From the cell containing the given text, extract its center point as [x, y] coordinate. 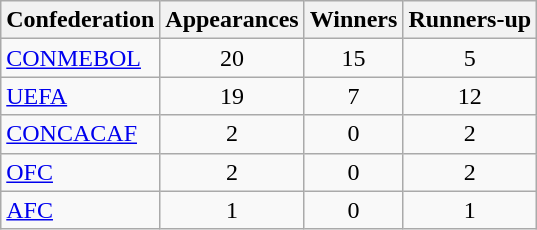
5 [470, 58]
OFC [80, 172]
7 [354, 96]
Confederation [80, 20]
AFC [80, 210]
12 [470, 96]
Runners-up [470, 20]
Appearances [232, 20]
15 [354, 58]
CONMEBOL [80, 58]
19 [232, 96]
UEFA [80, 96]
CONCACAF [80, 134]
20 [232, 58]
Winners [354, 20]
